Output the [X, Y] coordinate of the center of the cell containing the given text.  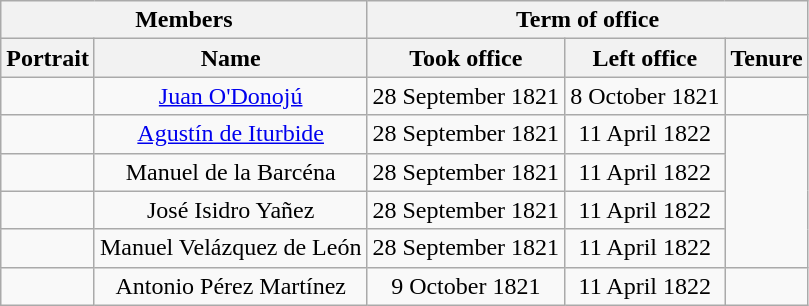
Members [184, 20]
9 October 1821 [466, 286]
Term of office [588, 20]
8 October 1821 [645, 96]
Portrait [48, 58]
Agustín de Iturbide [230, 134]
Manuel de la Barcéna [230, 172]
Name [230, 58]
José Isidro Yañez [230, 210]
Left office [645, 58]
Tenure [766, 58]
Juan O'Donojú [230, 96]
Antonio Pérez Martínez [230, 286]
Manuel Velázquez de León [230, 248]
Took office [466, 58]
